Determine the (X, Y) coordinate at the center of the cell enclosing the given text.  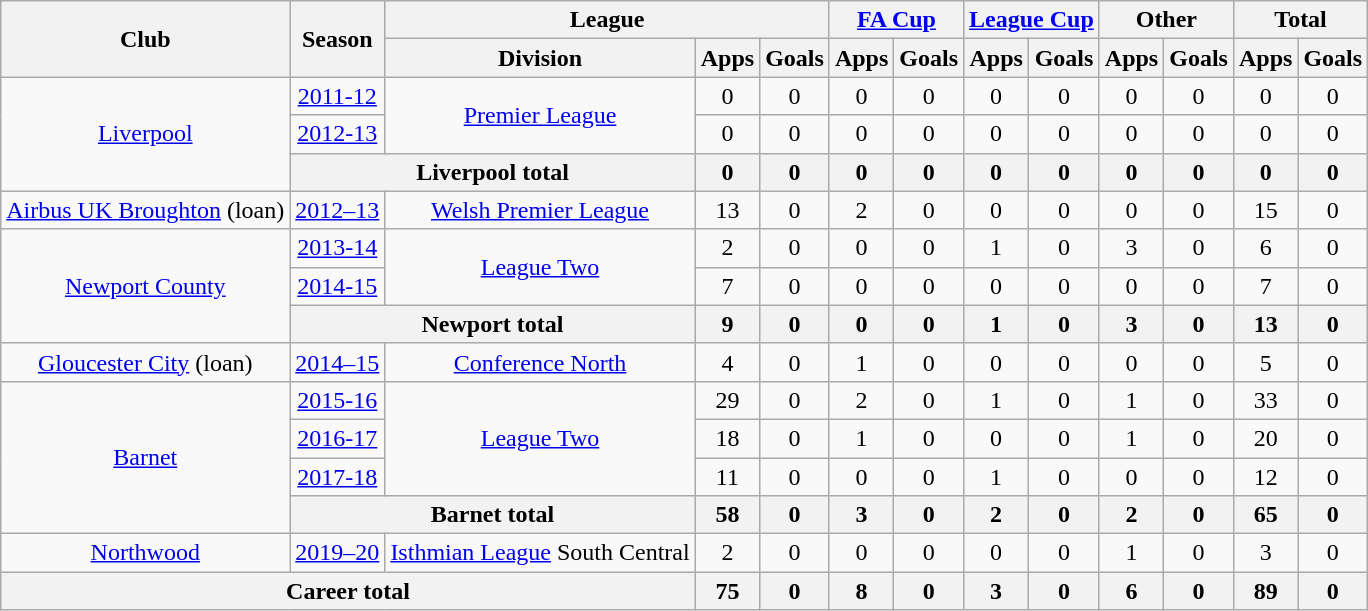
8 (861, 591)
2016-17 (338, 438)
2014–15 (338, 362)
Gloucester City (loan) (146, 362)
2017-18 (338, 477)
Newport total (492, 324)
Liverpool (146, 134)
2011-12 (338, 96)
5 (1265, 362)
2012–13 (338, 210)
Other (1166, 20)
4 (727, 362)
2013-14 (338, 248)
2014-15 (338, 286)
FA Cup (896, 20)
89 (1265, 591)
Liverpool total (492, 172)
12 (1265, 477)
18 (727, 438)
Total (1300, 20)
2019–20 (338, 553)
2015-16 (338, 400)
20 (1265, 438)
75 (727, 591)
11 (727, 477)
League Cup (1032, 20)
65 (1265, 515)
Club (146, 39)
Northwood (146, 553)
33 (1265, 400)
Isthmian League South Central (540, 553)
Airbus UK Broughton (loan) (146, 210)
9 (727, 324)
League (608, 20)
Newport County (146, 286)
2012-13 (338, 134)
Premier League (540, 115)
15 (1265, 210)
Season (338, 39)
Conference North (540, 362)
Career total (348, 591)
Barnet total (492, 515)
58 (727, 515)
Division (540, 58)
Barnet (146, 457)
29 (727, 400)
Welsh Premier League (540, 210)
